Pinpoint the cell where the given text exists, returning its [x, y] midpoint coordinate. 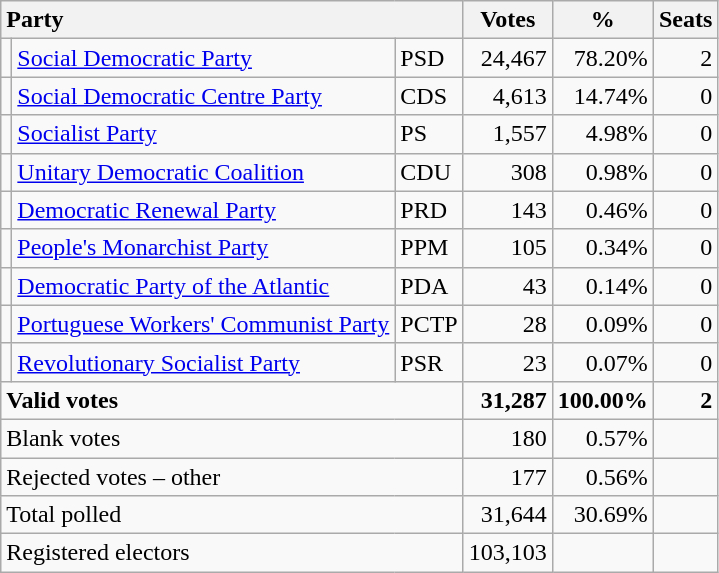
14.74% [602, 96]
4,613 [508, 96]
PCTP [429, 324]
Valid votes [232, 400]
Portuguese Workers' Communist Party [204, 324]
0.56% [602, 477]
Social Democratic Centre Party [204, 96]
Votes [508, 20]
0.34% [602, 248]
PPM [429, 248]
PDA [429, 286]
PRD [429, 210]
% [602, 20]
Registered electors [232, 553]
1,557 [508, 134]
0.57% [602, 438]
103,103 [508, 553]
0.09% [602, 324]
CDS [429, 96]
Rejected votes – other [232, 477]
100.00% [602, 400]
Democratic Party of the Atlantic [204, 286]
Socialist Party [204, 134]
31,644 [508, 515]
31,287 [508, 400]
PS [429, 134]
78.20% [602, 58]
0.07% [602, 362]
Seats [685, 20]
Total polled [232, 515]
Revolutionary Socialist Party [204, 362]
Blank votes [232, 438]
105 [508, 248]
23 [508, 362]
180 [508, 438]
24,467 [508, 58]
PSD [429, 58]
28 [508, 324]
177 [508, 477]
43 [508, 286]
0.14% [602, 286]
308 [508, 172]
Party [232, 20]
Social Democratic Party [204, 58]
CDU [429, 172]
0.98% [602, 172]
Democratic Renewal Party [204, 210]
30.69% [602, 515]
143 [508, 210]
People's Monarchist Party [204, 248]
0.46% [602, 210]
Unitary Democratic Coalition [204, 172]
4.98% [602, 134]
PSR [429, 362]
